Identify which cell holds the provided text, then report its (x, y) central coordinate. 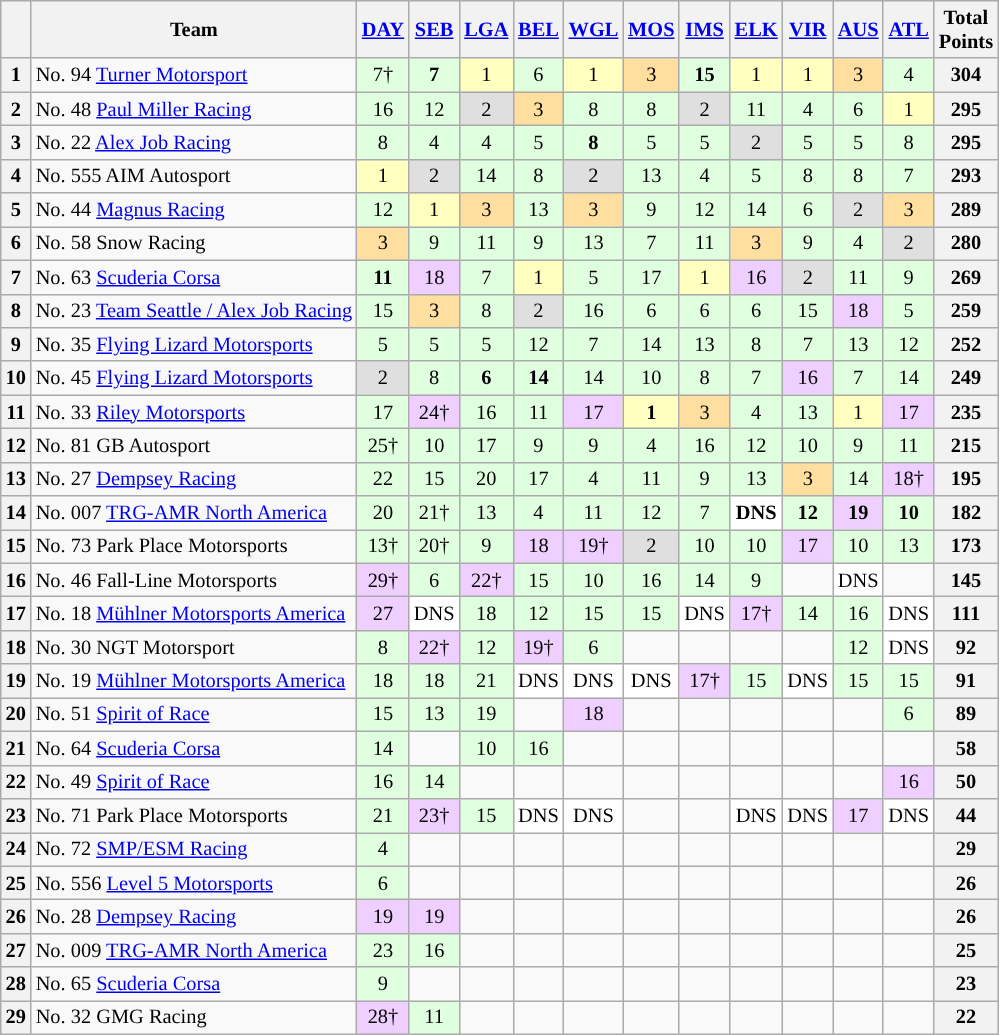
91 (966, 681)
No. 23 Team Seattle / Alex Job Racing (194, 311)
SEB (434, 29)
89 (966, 714)
ATL (908, 29)
Team (194, 29)
TotalPoints (966, 29)
No. 22 Alex Job Racing (194, 142)
20† (434, 546)
No. 009 TRG-AMR North America (194, 950)
182 (966, 513)
No. 71 Park Place Motorsports (194, 815)
No. 45 Flying Lizard Motorsports (194, 378)
VIR (808, 29)
No. 33 Riley Motorsports (194, 412)
No. 556 Level 5 Motorsports (194, 883)
259 (966, 311)
50 (966, 782)
111 (966, 613)
No. 28 Dempsey Racing (194, 916)
24† (434, 412)
28† (383, 1017)
24 (16, 849)
No. 555 AIM Autosport (194, 176)
ELK (756, 29)
269 (966, 277)
13† (383, 546)
No. 30 NGT Motorsport (194, 647)
LGA (486, 29)
58 (966, 748)
289 (966, 210)
No. 32 GMG Racing (194, 1017)
No. 35 Flying Lizard Motorsports (194, 344)
304 (966, 75)
No. 46 Fall-Line Motorsports (194, 580)
215 (966, 445)
7† (383, 75)
280 (966, 243)
18† (908, 479)
IMS (704, 29)
WGL (594, 29)
28 (16, 984)
No. 72 SMP/ESM Racing (194, 849)
BEL (538, 29)
249 (966, 378)
No. 49 Spirit of Race (194, 782)
145 (966, 580)
252 (966, 344)
92 (966, 647)
No. 51 Spirit of Race (194, 714)
235 (966, 412)
21† (434, 513)
No. 44 Magnus Racing (194, 210)
AUS (858, 29)
MOS (651, 29)
No. 007 TRG-AMR North America (194, 513)
195 (966, 479)
23† (434, 815)
No. 63 Scuderia Corsa (194, 277)
293 (966, 176)
No. 18 Mühlner Motorsports America (194, 613)
25† (383, 445)
No. 64 Scuderia Corsa (194, 748)
173 (966, 546)
No. 27 Dempsey Racing (194, 479)
No. 81 GB Autosport (194, 445)
No. 19 Mühlner Motorsports America (194, 681)
No. 94 Turner Motorsport (194, 75)
No. 58 Snow Racing (194, 243)
29† (383, 580)
No. 48 Paul Miller Racing (194, 109)
No. 65 Scuderia Corsa (194, 984)
DAY (383, 29)
44 (966, 815)
No. 73 Park Place Motorsports (194, 546)
